Search for the cell housing the specified text and yield its [x, y] center coordinate. 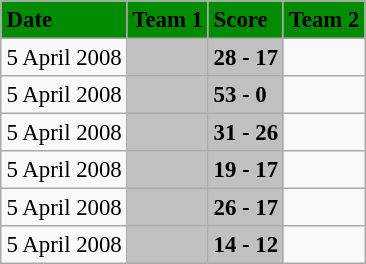
Team 2 [324, 20]
19 - 17 [246, 170]
31 - 26 [246, 133]
Score [246, 20]
53 - 0 [246, 95]
14 - 12 [246, 245]
28 - 17 [246, 57]
Team 1 [168, 20]
Date [64, 20]
26 - 17 [246, 208]
